Extract the [X, Y] coordinate from the center of the cell holding the provided text.  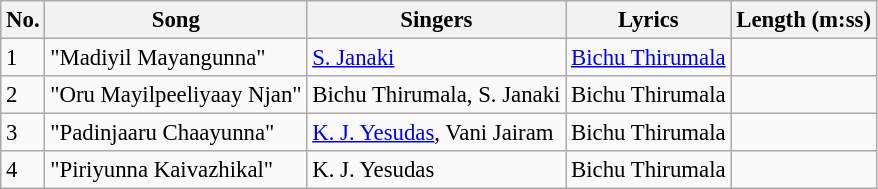
1 [23, 58]
K. J. Yesudas [436, 170]
3 [23, 133]
"Oru Mayilpeeliyaay Njan" [176, 95]
Song [176, 20]
"Padinjaaru Chaayunna" [176, 133]
Bichu Thirumala, S. Janaki [436, 95]
2 [23, 95]
K. J. Yesudas, Vani Jairam [436, 133]
4 [23, 170]
"Piriyunna Kaivazhikal" [176, 170]
S. Janaki [436, 58]
Singers [436, 20]
Lyrics [648, 20]
No. [23, 20]
Length (m:ss) [804, 20]
"Madiyil Mayangunna" [176, 58]
